Return the (X, Y) coordinate for the center point of the cell that contains the specified text.  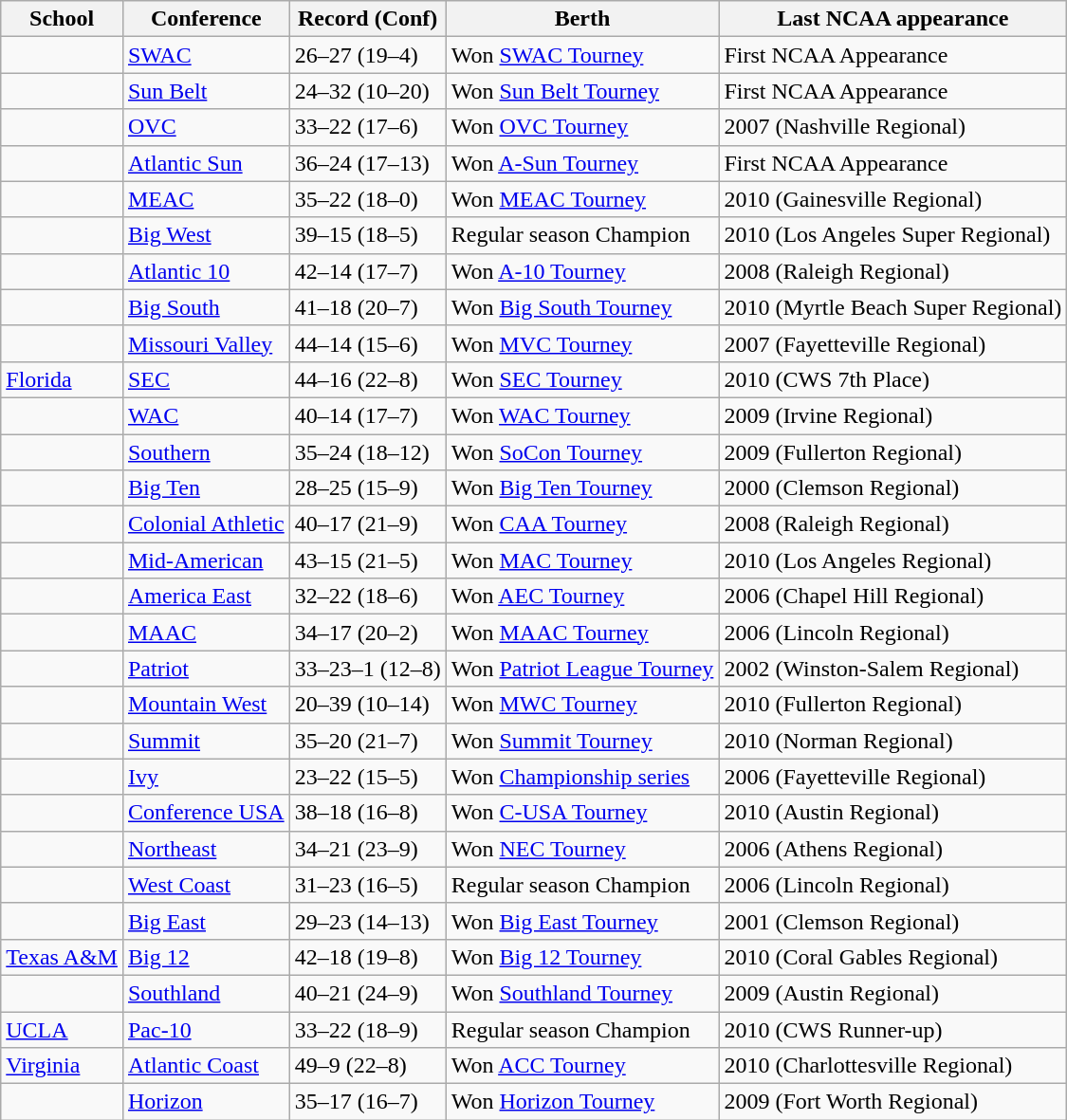
Won NEC Tourney (582, 849)
Southland (206, 993)
Won Horizon Tourney (582, 1102)
2007 (Fayetteville Regional) (893, 343)
23–22 (15–5) (368, 777)
Won MAC Tourney (582, 560)
Conference (206, 19)
Won Southland Tourney (582, 993)
Big 12 (206, 957)
Won MVC Tourney (582, 343)
Patriot (206, 669)
35–22 (18–0) (368, 199)
2006 (Athens Regional) (893, 849)
Big Ten (206, 488)
2009 (Irvine Regional) (893, 415)
Horizon (206, 1102)
Won C-USA Tourney (582, 813)
Berth (582, 19)
Won OVC Tourney (582, 127)
2010 (Los Angeles Regional) (893, 560)
Big East (206, 921)
2006 (Chapel Hill Regional) (893, 597)
2010 (Charlottesville Regional) (893, 1066)
Texas A&M (63, 957)
42–18 (19–8) (368, 957)
Won AEC Tourney (582, 597)
2007 (Nashville Regional) (893, 127)
31–23 (16–5) (368, 885)
42–14 (17–7) (368, 271)
Won WAC Tourney (582, 415)
2010 (CWS Runner-up) (893, 1029)
35–17 (16–7) (368, 1102)
Won MEAC Tourney (582, 199)
Pac-10 (206, 1029)
40–17 (21–9) (368, 524)
Won CAA Tourney (582, 524)
44–14 (15–6) (368, 343)
Northeast (206, 849)
Big West (206, 235)
Atlantic Coast (206, 1066)
40–14 (17–7) (368, 415)
34–21 (23–9) (368, 849)
Won Big South Tourney (582, 307)
33–22 (18–9) (368, 1029)
43–15 (21–5) (368, 560)
Last NCAA appearance (893, 19)
44–16 (22–8) (368, 379)
Mountain West (206, 705)
Won SoCon Tourney (582, 452)
49–9 (22–8) (368, 1066)
38–18 (16–8) (368, 813)
35–24 (18–12) (368, 452)
28–25 (15–9) (368, 488)
Won Sun Belt Tourney (582, 91)
Won MWC Tourney (582, 705)
35–20 (21–7) (368, 741)
Won Big Ten Tourney (582, 488)
33–23–1 (12–8) (368, 669)
MEAC (206, 199)
Atlantic Sun (206, 163)
2010 (Myrtle Beach Super Regional) (893, 307)
2010 (Los Angeles Super Regional) (893, 235)
33–22 (17–6) (368, 127)
Sun Belt (206, 91)
Ivy (206, 777)
WAC (206, 415)
SWAC (206, 55)
Colonial Athletic (206, 524)
34–17 (20–2) (368, 633)
Virginia (63, 1066)
41–18 (20–7) (368, 307)
Won SEC Tourney (582, 379)
Missouri Valley (206, 343)
29–23 (14–13) (368, 921)
Mid-American (206, 560)
32–22 (18–6) (368, 597)
Won MAAC Tourney (582, 633)
2000 (Clemson Regional) (893, 488)
West Coast (206, 885)
Won Patriot League Tourney (582, 669)
OVC (206, 127)
36–24 (17–13) (368, 163)
Southern (206, 452)
2010 (Fullerton Regional) (893, 705)
Won A-10 Tourney (582, 271)
Won ACC Tourney (582, 1066)
UCLA (63, 1029)
2009 (Austin Regional) (893, 993)
Won Big East Tourney (582, 921)
2009 (Fort Worth Regional) (893, 1102)
SEC (206, 379)
2009 (Fullerton Regional) (893, 452)
Florida (63, 379)
26–27 (19–4) (368, 55)
America East (206, 597)
Conference USA (206, 813)
2001 (Clemson Regional) (893, 921)
20–39 (10–14) (368, 705)
2010 (CWS 7th Place) (893, 379)
Won Championship series (582, 777)
Big South (206, 307)
Won Big 12 Tourney (582, 957)
Atlantic 10 (206, 271)
2010 (Coral Gables Regional) (893, 957)
Won SWAC Tourney (582, 55)
Summit (206, 741)
2002 (Winston-Salem Regional) (893, 669)
2010 (Austin Regional) (893, 813)
MAAC (206, 633)
39–15 (18–5) (368, 235)
2010 (Norman Regional) (893, 741)
Record (Conf) (368, 19)
40–21 (24–9) (368, 993)
School (63, 19)
Won A-Sun Tourney (582, 163)
2010 (Gainesville Regional) (893, 199)
24–32 (10–20) (368, 91)
Won Summit Tourney (582, 741)
2006 (Fayetteville Regional) (893, 777)
